Return the (X, Y) coordinate for the center point of the cell that contains the specified text.  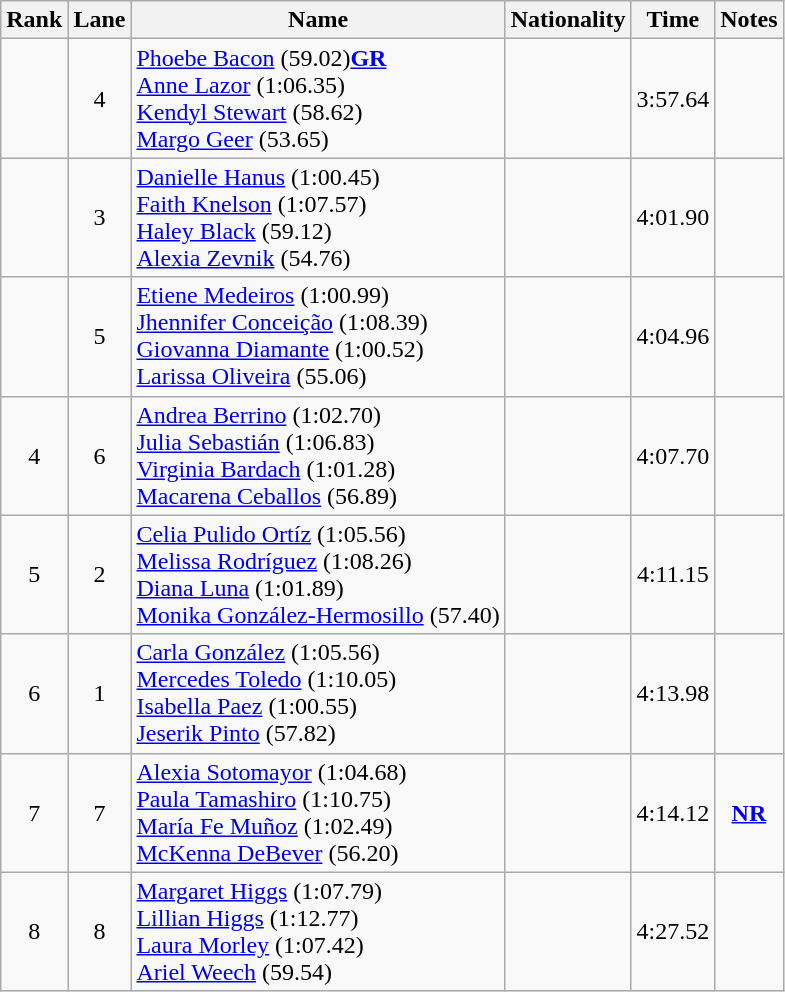
4:13.98 (673, 694)
3 (100, 218)
1 (100, 694)
Etiene Medeiros (1:00.99)Jhennifer Conceição (1:08.39)Giovanna Diamante (1:00.52)Larissa Oliveira (55.06) (318, 336)
3:57.64 (673, 98)
Carla González (1:05.56) Mercedes Toledo (1:10.05)Isabella Paez (1:00.55)Jeserik Pinto (57.82) (318, 694)
Notes (749, 20)
4:14.12 (673, 812)
Margaret Higgs (1:07.79)Lillian Higgs (1:12.77)Laura Morley (1:07.42)Ariel Weech (59.54) (318, 932)
Time (673, 20)
Andrea Berrino (1:02.70)Julia Sebastián (1:06.83)Virginia Bardach (1:01.28)Macarena Ceballos (56.89) (318, 456)
Nationality (568, 20)
Name (318, 20)
4:07.70 (673, 456)
Alexia Sotomayor (1:04.68)Paula Tamashiro (1:10.75)María Fe Muñoz (1:02.49)McKenna DeBever (56.20) (318, 812)
NR (749, 812)
4:11.15 (673, 574)
Lane (100, 20)
4:04.96 (673, 336)
Danielle Hanus (1:00.45)Faith Knelson (1:07.57)Haley Black (59.12)Alexia Zevnik (54.76) (318, 218)
Celia Pulido Ortíz (1:05.56) Melissa Rodríguez (1:08.26)Diana Luna (1:01.89)Monika González-Hermosillo (57.40) (318, 574)
Rank (34, 20)
4:01.90 (673, 218)
Phoebe Bacon (59.02)GR Anne Lazor (1:06.35)Kendyl Stewart (58.62)Margo Geer (53.65) (318, 98)
4:27.52 (673, 932)
2 (100, 574)
